Output the (X, Y) coordinate of the center of the cell containing the given text.  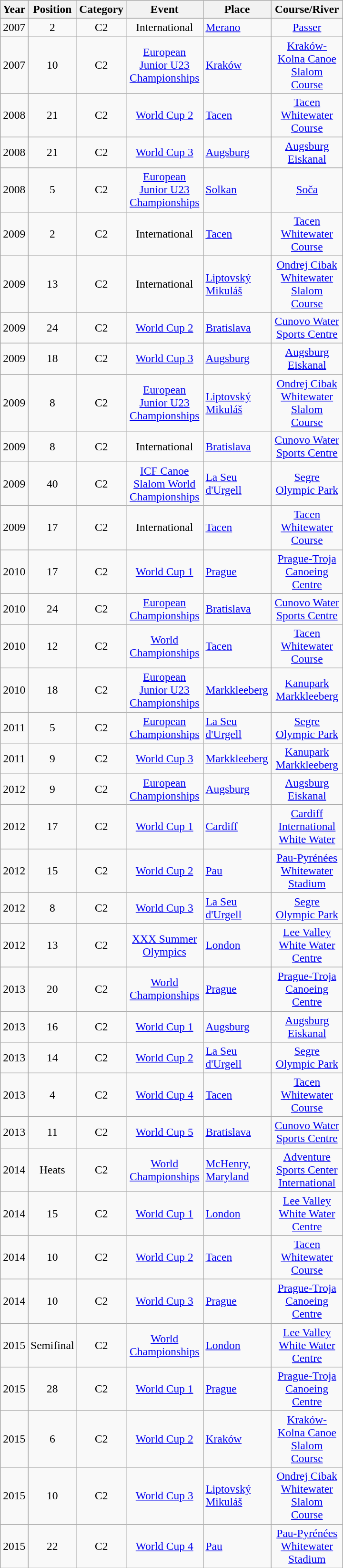
Solkan (237, 190)
Category (101, 9)
12 (52, 646)
Passer (307, 27)
22 (52, 1546)
McHenry, Maryland (237, 1170)
Soča (307, 190)
World Cup 5 (164, 1132)
Cardiff International White Water (307, 827)
6 (52, 1439)
4 (52, 1095)
Course/River (307, 9)
11 (52, 1132)
Adventure Sports Center International (307, 1170)
Position (52, 9)
14 (52, 1057)
Event (164, 9)
Heats (52, 1170)
Place (237, 9)
Year (14, 9)
Cardiff (237, 827)
ICF Canoe Slalom World Championships (164, 484)
40 (52, 484)
16 (52, 1027)
Merano (237, 27)
20 (52, 989)
Semifinal (52, 1345)
XXX Summer Olympics (164, 945)
28 (52, 1389)
